Identify which cell holds the provided text, then report its (x, y) central coordinate. 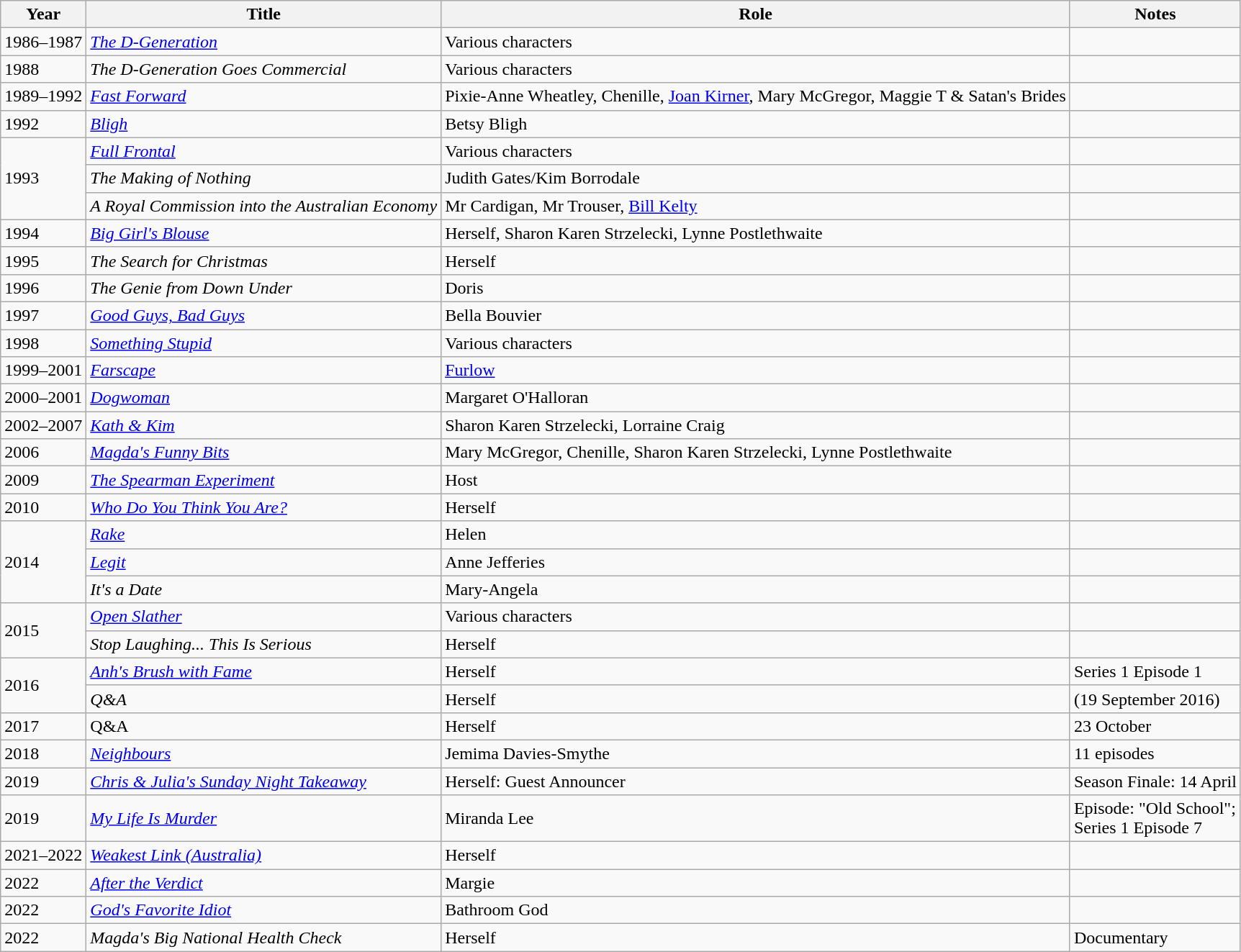
Open Slather (263, 617)
Series 1 Episode 1 (1155, 671)
The Making of Nothing (263, 178)
Big Girl's Blouse (263, 233)
2000–2001 (43, 398)
Role (756, 14)
Farscape (263, 371)
2010 (43, 507)
Herself: Guest Announcer (756, 781)
Rake (263, 535)
2006 (43, 453)
1988 (43, 69)
1995 (43, 260)
The Genie from Down Under (263, 288)
23 October (1155, 726)
Documentary (1155, 938)
Weakest Link (Australia) (263, 856)
Betsy Bligh (756, 124)
God's Favorite Idiot (263, 910)
Magda's Funny Bits (263, 453)
1986–1987 (43, 42)
(19 September 2016) (1155, 699)
Margaret O'Halloran (756, 398)
Margie (756, 883)
Full Frontal (263, 151)
Dogwoman (263, 398)
Fast Forward (263, 96)
My Life Is Murder (263, 819)
Pixie-Anne Wheatley, Chenille, Joan Kirner, Mary McGregor, Maggie T & Satan's Brides (756, 96)
Who Do You Think You Are? (263, 507)
1997 (43, 315)
Doris (756, 288)
2021–2022 (43, 856)
Year (43, 14)
Good Guys, Bad Guys (263, 315)
Judith Gates/Kim Borrodale (756, 178)
The Search for Christmas (263, 260)
2016 (43, 685)
1996 (43, 288)
Herself, Sharon Karen Strzelecki, Lynne Postlethwaite (756, 233)
2017 (43, 726)
2014 (43, 562)
2009 (43, 480)
Mr Cardigan, Mr Trouser, Bill Kelty (756, 206)
1992 (43, 124)
The D-Generation Goes Commercial (263, 69)
Kath & Kim (263, 425)
Bligh (263, 124)
After the Verdict (263, 883)
1989–1992 (43, 96)
Chris & Julia's Sunday Night Takeaway (263, 781)
2015 (43, 630)
Title (263, 14)
Mary McGregor, Chenille, Sharon Karen Strzelecki, Lynne Postlethwaite (756, 453)
Bathroom God (756, 910)
Something Stupid (263, 343)
1999–2001 (43, 371)
The Spearman Experiment (263, 480)
Bella Bouvier (756, 315)
Furlow (756, 371)
11 episodes (1155, 753)
1994 (43, 233)
A Royal Commission into the Australian Economy (263, 206)
Sharon Karen Strzelecki, Lorraine Craig (756, 425)
Legit (263, 562)
Miranda Lee (756, 819)
Anne Jefferies (756, 562)
Jemima Davies-Smythe (756, 753)
Anh's Brush with Fame (263, 671)
Magda's Big National Health Check (263, 938)
1998 (43, 343)
Helen (756, 535)
Season Finale: 14 April (1155, 781)
2018 (43, 753)
Episode: "Old School";Series 1 Episode 7 (1155, 819)
The D-Generation (263, 42)
2002–2007 (43, 425)
Notes (1155, 14)
1993 (43, 178)
Host (756, 480)
Stop Laughing... This Is Serious (263, 644)
It's a Date (263, 589)
Neighbours (263, 753)
Mary-Angela (756, 589)
